Determine the (X, Y) coordinate at the center of the cell enclosing the given text.  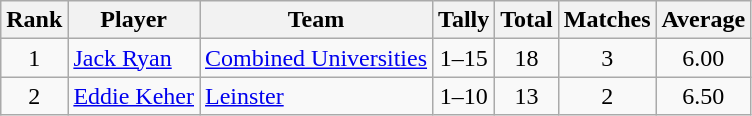
Matches (607, 20)
1 (34, 58)
Player (134, 20)
13 (527, 96)
1–15 (464, 58)
18 (527, 58)
6.50 (704, 96)
Tally (464, 20)
1–10 (464, 96)
Average (704, 20)
Leinster (316, 96)
6.00 (704, 58)
Eddie Keher (134, 96)
3 (607, 58)
Total (527, 20)
Team (316, 20)
Combined Universities (316, 58)
Jack Ryan (134, 58)
Rank (34, 20)
